Output the [x, y] coordinate of the center of the cell containing the given text.  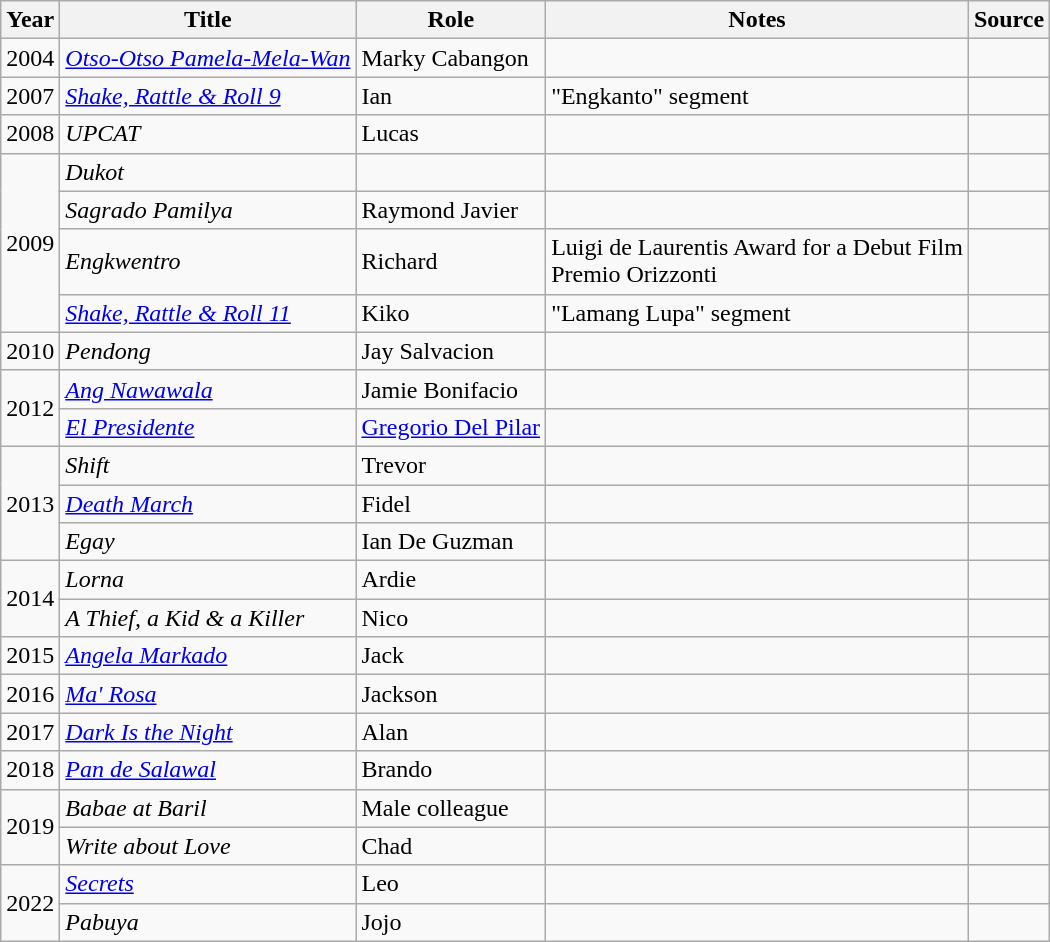
Year [30, 20]
Marky Cabangon [451, 58]
Title [208, 20]
"Engkanto" segment [758, 96]
Secrets [208, 884]
Leo [451, 884]
2008 [30, 134]
Ian De Guzman [451, 542]
Raymond Javier [451, 210]
2015 [30, 656]
Source [1008, 20]
Ang Nawawala [208, 389]
Jack [451, 656]
Babae at Baril [208, 808]
Angela Markado [208, 656]
Egay [208, 542]
Death March [208, 503]
2018 [30, 770]
Role [451, 20]
2013 [30, 503]
2004 [30, 58]
Luigi de Laurentis Award for a Debut FilmPremio Orizzonti [758, 262]
Ardie [451, 580]
Fidel [451, 503]
Ian [451, 96]
Sagrado Pamilya [208, 210]
UPCAT [208, 134]
A Thief, a Kid & a Killer [208, 618]
"Lamang Lupa" segment [758, 313]
2017 [30, 732]
Dukot [208, 172]
2009 [30, 242]
2022 [30, 903]
Jackson [451, 694]
Pabuya [208, 922]
2016 [30, 694]
Ma' Rosa [208, 694]
Engkwentro [208, 262]
Shift [208, 465]
El Presidente [208, 427]
Kiko [451, 313]
Richard [451, 262]
Lucas [451, 134]
2012 [30, 408]
2010 [30, 351]
Chad [451, 846]
Otso-Otso Pamela-Mela-Wan [208, 58]
Trevor [451, 465]
Nico [451, 618]
Male colleague [451, 808]
Dark Is the Night [208, 732]
Brando [451, 770]
Jay Salvacion [451, 351]
Shake, Rattle & Roll 11 [208, 313]
Jojo [451, 922]
Shake, Rattle & Roll 9 [208, 96]
Notes [758, 20]
Gregorio Del Pilar [451, 427]
Alan [451, 732]
Lorna [208, 580]
2007 [30, 96]
Jamie Bonifacio [451, 389]
2019 [30, 827]
2014 [30, 599]
Pendong [208, 351]
Write about Love [208, 846]
Pan de Salawal [208, 770]
